Pinpoint the cell where the given text exists, returning its [X, Y] midpoint coordinate. 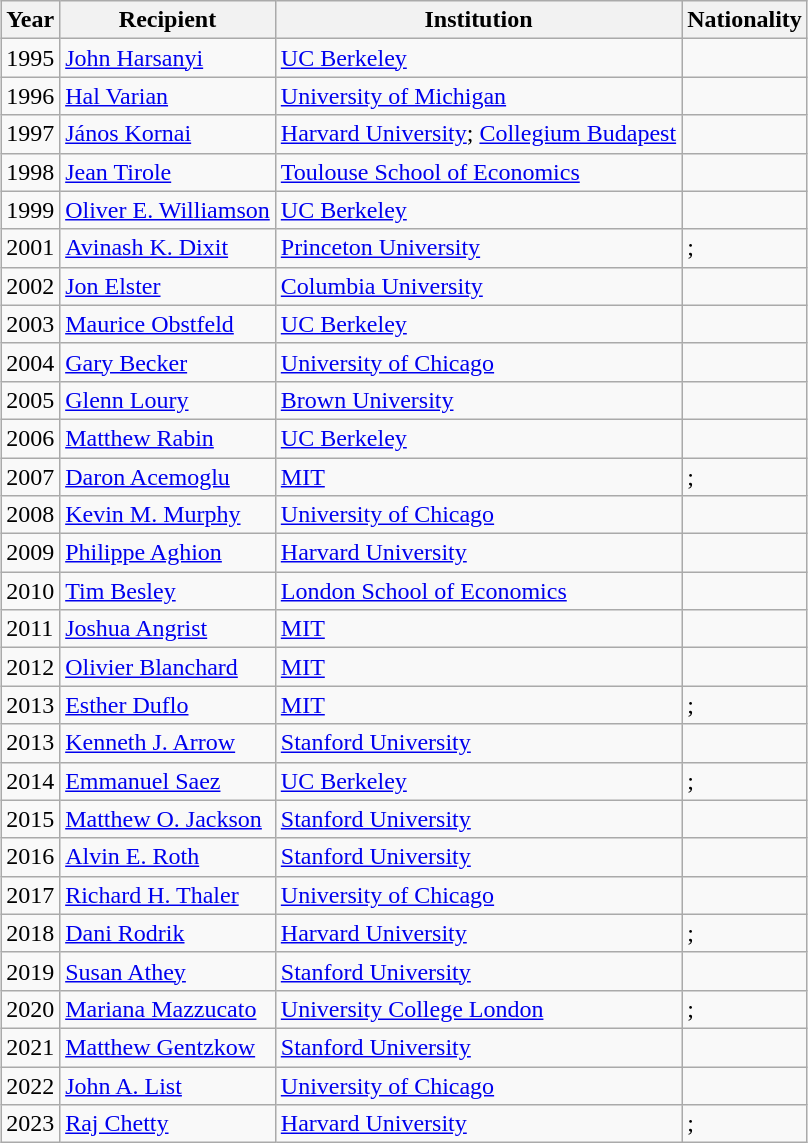
Olivier Blanchard [168, 667]
Maurice Obstfeld [168, 324]
Tim Besley [168, 591]
1998 [30, 172]
University College London [478, 1009]
2010 [30, 591]
2008 [30, 515]
2005 [30, 400]
2015 [30, 819]
Year [30, 20]
Oliver E. Williamson [168, 210]
London School of Economics [478, 591]
Recipient [168, 20]
Harvard University; Collegium Budapest [478, 134]
Mariana Mazzucato [168, 1009]
1999 [30, 210]
University of Michigan [478, 96]
Susan Athey [168, 971]
2012 [30, 667]
Raj Chetty [168, 1124]
2017 [30, 895]
2006 [30, 438]
Toulouse School of Economics [478, 172]
Joshua Angrist [168, 629]
2023 [30, 1124]
Gary Becker [168, 362]
Matthew Rabin [168, 438]
Jon Elster [168, 286]
Kevin M. Murphy [168, 515]
John A. List [168, 1085]
2011 [30, 629]
1995 [30, 58]
2004 [30, 362]
1997 [30, 134]
Philippe Aghion [168, 553]
2022 [30, 1085]
Kenneth J. Arrow [168, 743]
Alvin E. Roth [168, 857]
Institution [478, 20]
Avinash K. Dixit [168, 248]
2021 [30, 1047]
Dani Rodrik [168, 933]
2020 [30, 1009]
Matthew Gentzkow [168, 1047]
1996 [30, 96]
John Harsanyi [168, 58]
2016 [30, 857]
2001 [30, 248]
Princeton University [478, 248]
Brown University [478, 400]
Columbia University [478, 286]
2007 [30, 477]
Daron Acemoglu [168, 477]
Hal Varian [168, 96]
2002 [30, 286]
Matthew O. Jackson [168, 819]
2009 [30, 553]
Jean Tirole [168, 172]
2003 [30, 324]
Glenn Loury [168, 400]
Nationality [745, 20]
Esther Duflo [168, 705]
Richard H. Thaler [168, 895]
2014 [30, 781]
2018 [30, 933]
János Kornai [168, 134]
Emmanuel Saez [168, 781]
2019 [30, 971]
